From the cell containing the given text, extract its center point as [x, y] coordinate. 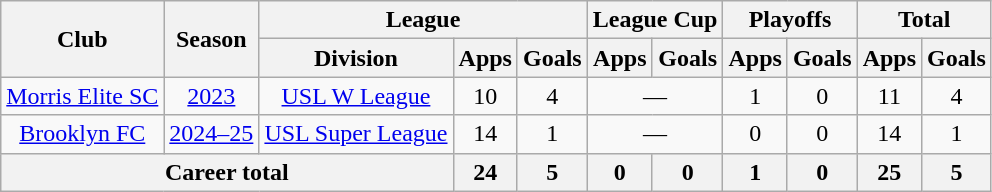
Total [924, 20]
USL W League [356, 96]
11 [889, 96]
Club [82, 39]
Division [356, 58]
25 [889, 172]
League [423, 20]
Playoffs [790, 20]
Season [212, 39]
Career total [227, 172]
League Cup [655, 20]
Brooklyn FC [82, 134]
2023 [212, 96]
USL Super League [356, 134]
2024–25 [212, 134]
Morris Elite SC [82, 96]
10 [485, 96]
24 [485, 172]
